Pinpoint the cell where the given text exists, returning its [x, y] midpoint coordinate. 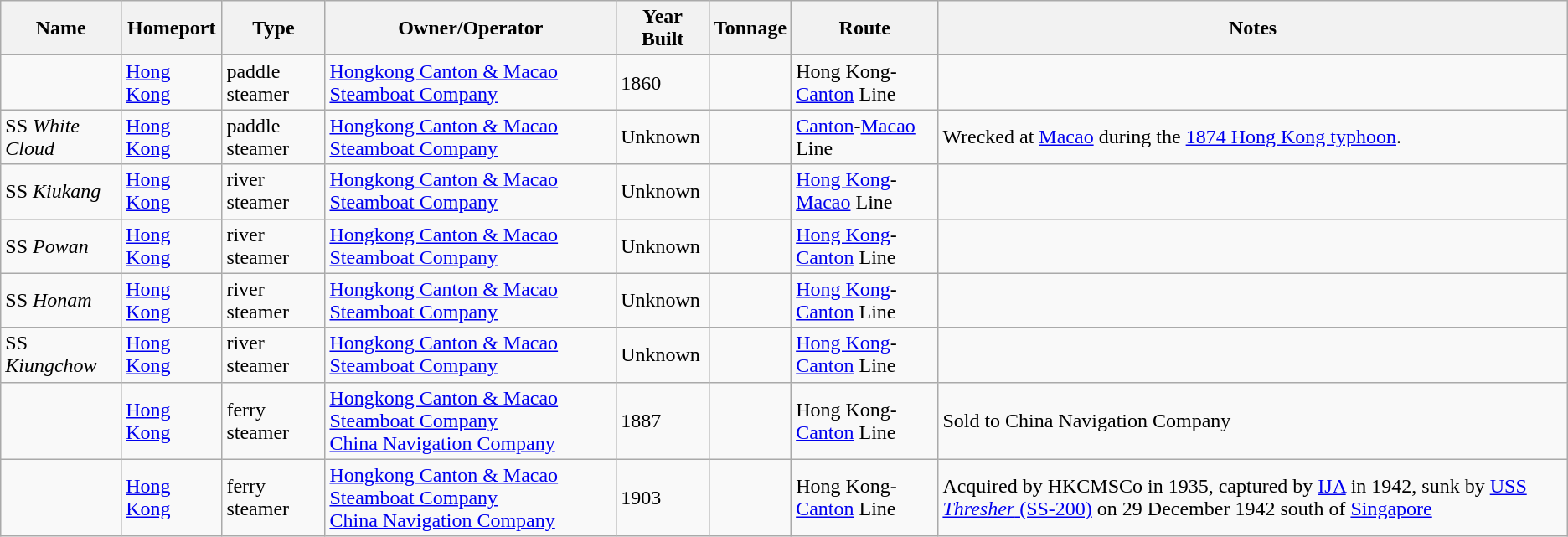
SS Powan [61, 246]
Tonnage [750, 28]
Type [273, 28]
1887 [663, 421]
SS Honam [61, 300]
Sold to China Navigation Company [1253, 421]
Year Built [663, 28]
Owner/Operator [471, 28]
Notes [1253, 28]
Canton-Macao Line [864, 137]
Wrecked at Macao during the 1874 Hong Kong typhoon. [1253, 137]
Name [61, 28]
SS White Cloud [61, 137]
1903 [663, 498]
Homeport [172, 28]
SS Kiukang [61, 191]
Hong Kong-Macao Line [864, 191]
Acquired by HKCMSCo in 1935, captured by IJA in 1942, sunk by USS Thresher (SS-200) on 29 December 1942 south of Singapore [1253, 498]
SS Kiungchow [61, 355]
Route [864, 28]
1860 [663, 82]
